From the cell containing the given text, extract its center point as [X, Y] coordinate. 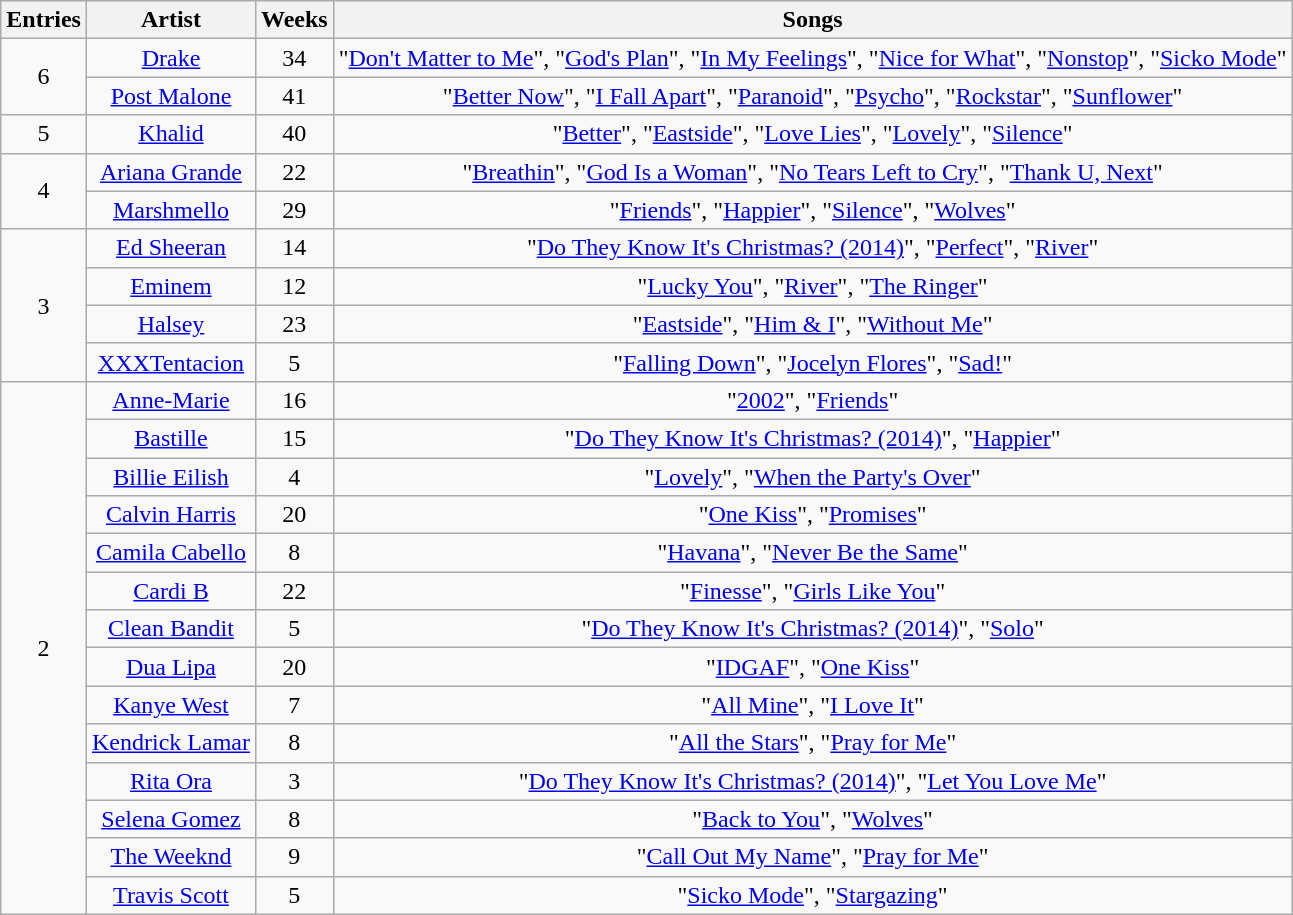
"Do They Know It's Christmas? (2014)", "Perfect", "River" [812, 248]
"Lucky You", "River", "The Ringer" [812, 286]
"All the Stars", "Pray for Me" [812, 743]
"Eastside", "Him & I", "Without Me" [812, 324]
6 [44, 77]
14 [294, 248]
"Breathin", "God Is a Woman", "No Tears Left to Cry", "Thank U, Next" [812, 172]
The Weeknd [170, 857]
"Friends", "Happier", "Silence", "Wolves" [812, 210]
Selena Gomez [170, 819]
Drake [170, 58]
"Do They Know It's Christmas? (2014)", "Solo" [812, 629]
Kanye West [170, 705]
"Lovely", "When the Party's Over" [812, 477]
Calvin Harris [170, 515]
Songs [812, 20]
Halsey [170, 324]
Travis Scott [170, 895]
Cardi B [170, 591]
Billie Eilish [170, 477]
40 [294, 134]
"One Kiss", "Promises" [812, 515]
Bastille [170, 438]
"Better", "Eastside", "Love Lies", "Lovely", "Silence" [812, 134]
Camila Cabello [170, 553]
29 [294, 210]
"Do They Know It's Christmas? (2014)", "Let You Love Me" [812, 781]
"Havana", "Never Be the Same" [812, 553]
"Better Now", "I Fall Apart", "Paranoid", "Psycho", "Rockstar", "Sunflower" [812, 96]
41 [294, 96]
Kendrick Lamar [170, 743]
15 [294, 438]
"Don't Matter to Me", "God's Plan", "In My Feelings", "Nice for What", "Nonstop", "Sicko Mode" [812, 58]
7 [294, 705]
16 [294, 400]
Khalid [170, 134]
"Finesse", "Girls Like You" [812, 591]
Rita Ora [170, 781]
"Do They Know It's Christmas? (2014)", "Happier" [812, 438]
34 [294, 58]
"2002", "Friends" [812, 400]
23 [294, 324]
Entries [44, 20]
9 [294, 857]
Eminem [170, 286]
XXXTentacion [170, 362]
"Sicko Mode", "Stargazing" [812, 895]
Ed Sheeran [170, 248]
"All Mine", "I Love It" [812, 705]
"Falling Down", "Jocelyn Flores", "Sad!" [812, 362]
Dua Lipa [170, 667]
Artist [170, 20]
Ariana Grande [170, 172]
Anne-Marie [170, 400]
"Back to You", "Wolves" [812, 819]
12 [294, 286]
Post Malone [170, 96]
Marshmello [170, 210]
2 [44, 648]
"Call Out My Name", "Pray for Me" [812, 857]
Weeks [294, 20]
"IDGAF", "One Kiss" [812, 667]
Clean Bandit [170, 629]
